Find where the given text appears and provide that cell's center as [X, Y] coordinate. 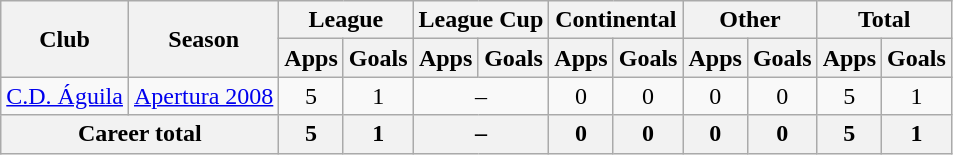
Apertura 2008 [203, 96]
League Cup [481, 20]
Club [65, 39]
Total [884, 20]
Continental [616, 20]
C.D. Águila [65, 96]
Season [203, 39]
Other [750, 20]
League [346, 20]
Career total [140, 134]
